Pinpoint the cell where the given text exists, returning its [X, Y] midpoint coordinate. 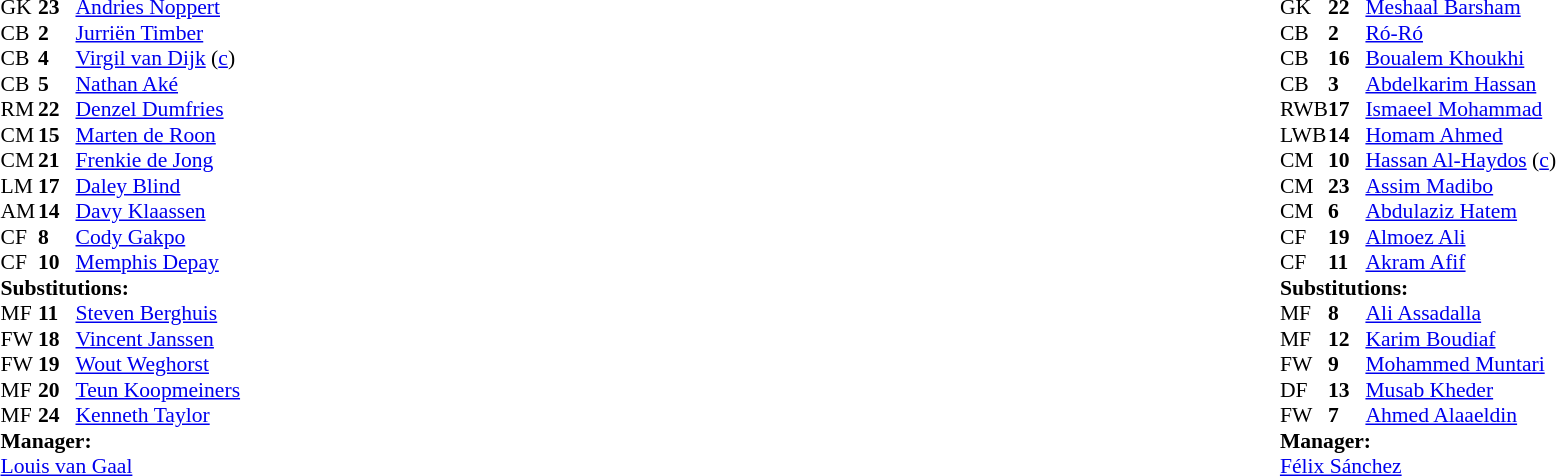
Hassan Al-Haydos (c) [1460, 161]
Homam Ahmed [1460, 135]
4 [57, 59]
Davy Klaassen [158, 211]
6 [1347, 211]
9 [1347, 365]
Cody Gakpo [158, 237]
22 [57, 109]
18 [57, 339]
7 [1347, 415]
RWB [1304, 109]
3 [1347, 84]
Daley Blind [158, 186]
Abdulaziz Hatem [1460, 211]
Teun Koopmeiners [158, 390]
Mohammed Muntari [1460, 365]
15 [57, 135]
Vincent Janssen [158, 339]
24 [57, 415]
Steven Berghuis [158, 313]
Memphis Depay [158, 263]
21 [57, 161]
Wout Weghorst [158, 365]
Ismaeel Mohammad [1460, 109]
LWB [1304, 135]
Ali Assadalla [1460, 313]
RM [19, 109]
Karim Boudiaf [1460, 339]
DF [1304, 390]
13 [1347, 390]
Frenkie de Jong [158, 161]
AM [19, 211]
Jurriën Timber [158, 33]
16 [1347, 59]
Virgil van Dijk (c) [158, 59]
Marten de Roon [158, 135]
Denzel Dumfries [158, 109]
Kenneth Taylor [158, 415]
5 [57, 84]
Akram Afif [1460, 263]
Musab Kheder [1460, 390]
Assim Madibo [1460, 186]
12 [1347, 339]
Abdelkarim Hassan [1460, 84]
Nathan Aké [158, 84]
Ahmed Alaaeldin [1460, 415]
LM [19, 186]
20 [57, 390]
23 [1347, 186]
Ró-Ró [1460, 33]
Almoez Ali [1460, 237]
Boualem Khoukhi [1460, 59]
